Provide the [x, y] coordinate of the cell's center where the given text is located.  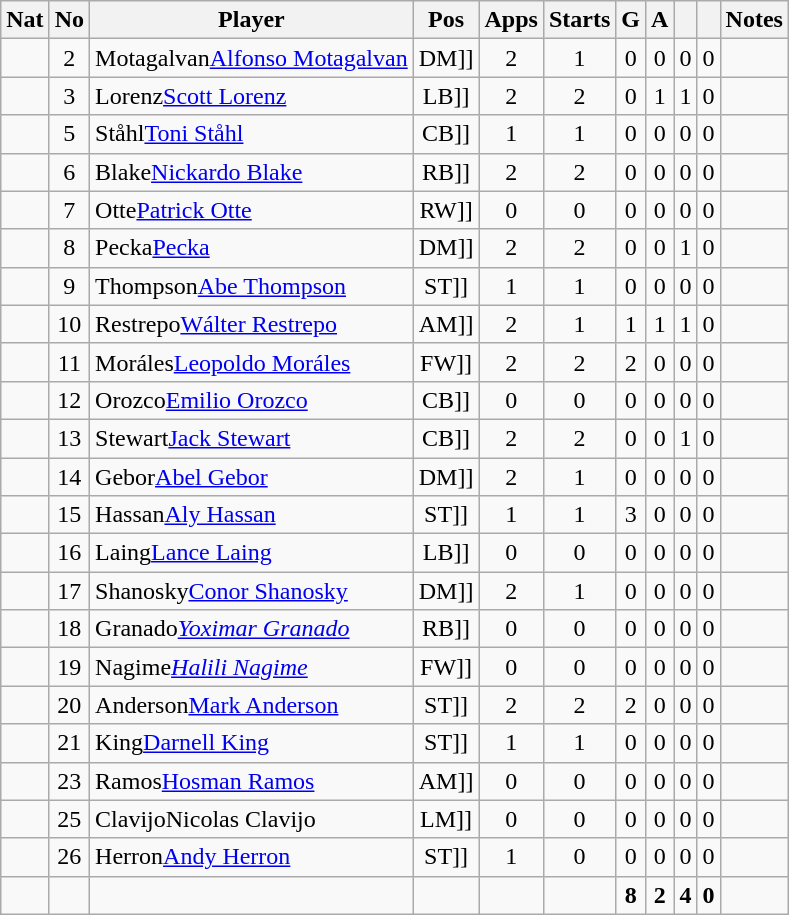
16 [69, 553]
NagimeHalili Nagime [252, 667]
21 [69, 743]
7 [69, 210]
9 [69, 286]
4 [686, 895]
17 [69, 591]
LorenzScott Lorenz [252, 96]
No [69, 20]
KingDarnell King [252, 743]
StåhlToni Ståhl [252, 134]
20 [69, 705]
StewartJack Stewart [252, 438]
11 [69, 362]
Nat [25, 20]
5 [69, 134]
HassanAly Hassan [252, 515]
OrozcoEmilio Orozco [252, 400]
ClavijoNicolas Clavijo [252, 819]
LaingLance Laing [252, 553]
26 [69, 857]
GeborAbel Gebor [252, 477]
AndersonMark Anderson [252, 705]
10 [69, 324]
A [660, 20]
13 [69, 438]
LM]] [446, 819]
Starts [579, 20]
19 [69, 667]
18 [69, 629]
Pos [446, 20]
MotagalvanAlfonso Motagalvan [252, 58]
RamosHosman Ramos [252, 781]
Notes [754, 20]
G [631, 20]
RW]] [446, 210]
RestrepoWálter Restrepo [252, 324]
14 [69, 477]
PeckaPecka [252, 248]
23 [69, 781]
GranadoYoximar Granado [252, 629]
BlakeNickardo Blake [252, 172]
Player [252, 20]
HerronAndy Herron [252, 857]
25 [69, 819]
ShanoskyConor Shanosky [252, 591]
15 [69, 515]
12 [69, 400]
MorálesLeopoldo Moráles [252, 362]
6 [69, 172]
Apps [511, 20]
OttePatrick Otte [252, 210]
ThompsonAbe Thompson [252, 286]
